Return the [X, Y] coordinate for the center point of the cell that contains the specified text.  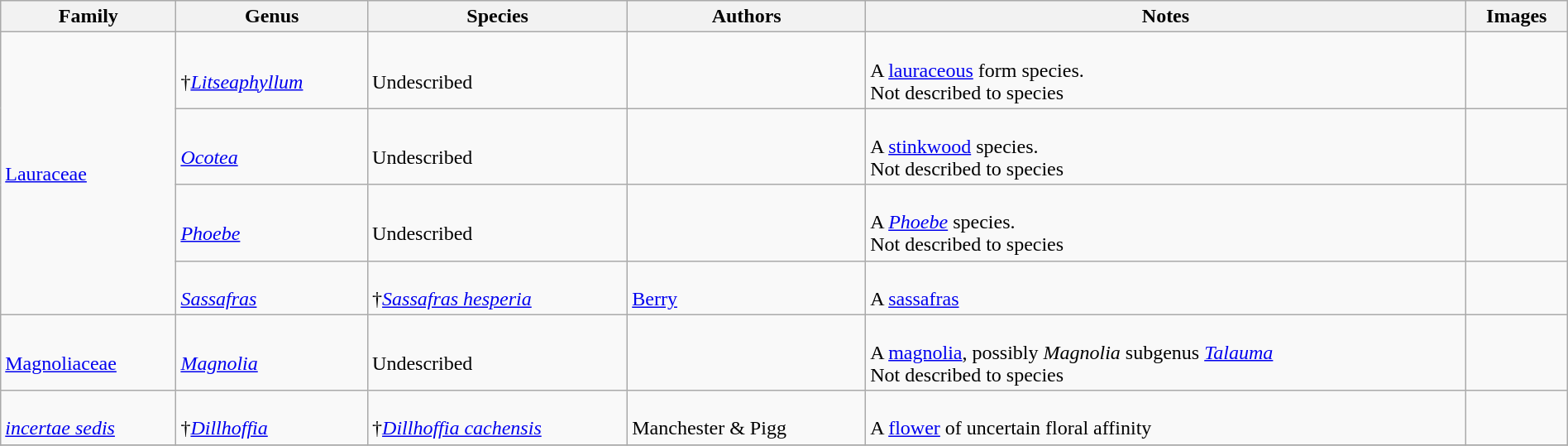
Magnoliaceae [88, 352]
A lauraceous form species. Not described to species [1166, 70]
Notes [1166, 17]
A Phoebe species. Not described to species [1166, 223]
Phoebe [272, 223]
Magnolia [272, 352]
Family [88, 17]
A sassafras [1166, 288]
A stinkwood species. Not described to species [1166, 146]
Lauraceae [88, 174]
Sassafras [272, 288]
Images [1517, 17]
†Litseaphyllum [272, 70]
†Dillhoffia [272, 417]
†Sassafras hesperia [498, 288]
Manchester & Pigg [747, 417]
Authors [747, 17]
A magnolia, possibly Magnolia subgenus Talauma Not described to species [1166, 352]
Ocotea [272, 146]
A flower of uncertain floral affinity [1166, 417]
†Dillhoffia cachensis [498, 417]
incertae sedis [88, 417]
Genus [272, 17]
Species [498, 17]
Berry [747, 288]
